Extract the [X, Y] coordinate from the center of the cell holding the provided text.  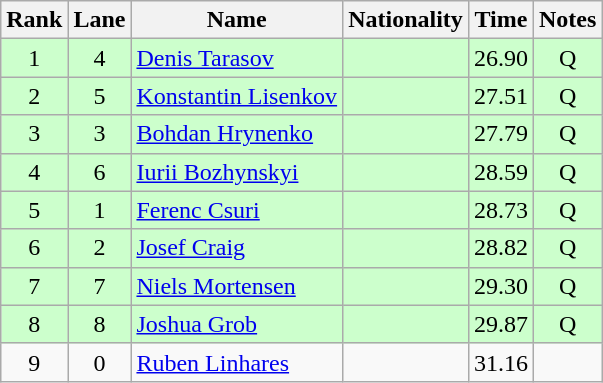
Ruben Linhares [237, 362]
31.16 [500, 362]
Name [237, 20]
Joshua Grob [237, 324]
29.87 [500, 324]
Bohdan Hrynenko [237, 134]
28.59 [500, 172]
28.82 [500, 248]
Niels Mortensen [237, 286]
29.30 [500, 286]
26.90 [500, 58]
27.51 [500, 96]
Josef Craig [237, 248]
Nationality [406, 20]
Iurii Bozhynskyi [237, 172]
27.79 [500, 134]
Rank [34, 20]
Lane [100, 20]
Denis Tarasov [237, 58]
Time [500, 20]
9 [34, 362]
Konstantin Lisenkov [237, 96]
28.73 [500, 210]
0 [100, 362]
Ferenc Csuri [237, 210]
Notes [567, 20]
